Identify which cell holds the provided text, then report its (x, y) central coordinate. 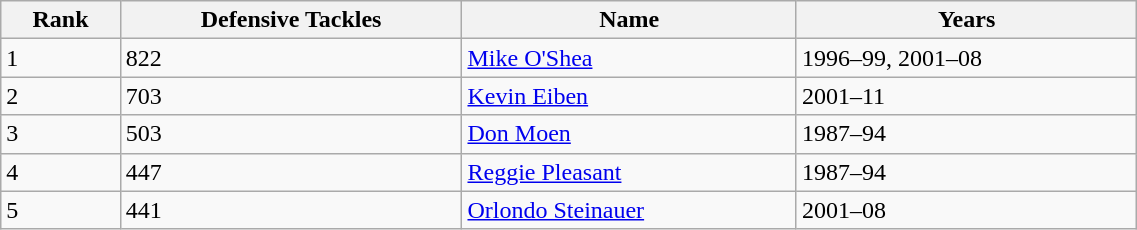
1 (61, 58)
4 (61, 172)
503 (291, 134)
2 (61, 96)
2001–11 (966, 96)
Mike O'Shea (629, 58)
Orlondo Steinauer (629, 210)
5 (61, 210)
Defensive Tackles (291, 20)
447 (291, 172)
2001–08 (966, 210)
441 (291, 210)
Years (966, 20)
822 (291, 58)
Rank (61, 20)
703 (291, 96)
Kevin Eiben (629, 96)
Name (629, 20)
1996–99, 2001–08 (966, 58)
Reggie Pleasant (629, 172)
Don Moen (629, 134)
3 (61, 134)
